Scan for the cell matching the given text and deliver its [X, Y] coordinate at center. 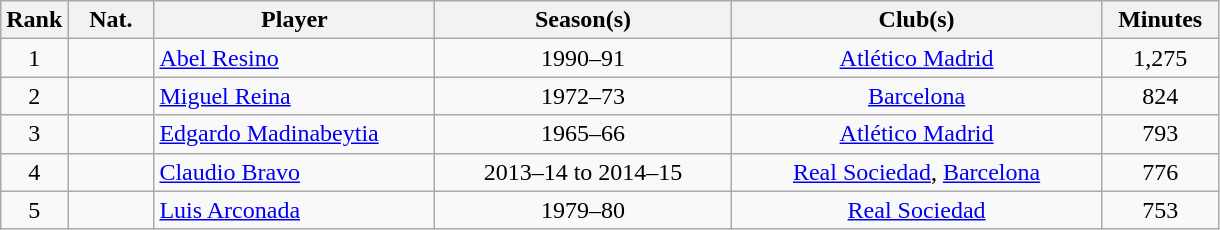
Real Sociedad, Barcelona [916, 172]
Miguel Reina [294, 96]
1965–66 [583, 134]
Edgardo Madinabeytia [294, 134]
Player [294, 20]
753 [1160, 210]
1990–91 [583, 58]
Luis Arconada [294, 210]
824 [1160, 96]
2013–14 to 2014–15 [583, 172]
1979–80 [583, 210]
1972–73 [583, 96]
Real Sociedad [916, 210]
2 [34, 96]
Club(s) [916, 20]
5 [34, 210]
Rank [34, 20]
3 [34, 134]
Barcelona [916, 96]
Season(s) [583, 20]
793 [1160, 134]
4 [34, 172]
776 [1160, 172]
Abel Resino [294, 58]
1,275 [1160, 58]
Nat. [111, 20]
1 [34, 58]
Claudio Bravo [294, 172]
Minutes [1160, 20]
